Search for the cell housing the specified text and yield its [X, Y] center coordinate. 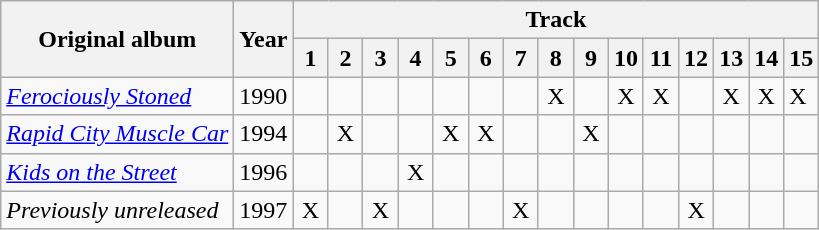
Original album [118, 39]
Year [264, 39]
1994 [264, 134]
Track [556, 20]
Rapid City Muscle Car [118, 134]
Previously unreleased [118, 210]
1996 [264, 172]
10 [626, 58]
2 [346, 58]
8 [556, 58]
Ferociously Stoned [118, 96]
13 [732, 58]
4 [416, 58]
6 [486, 58]
15 [802, 58]
14 [766, 58]
3 [380, 58]
12 [696, 58]
11 [660, 58]
7 [520, 58]
1 [310, 58]
9 [590, 58]
1997 [264, 210]
1990 [264, 96]
Kids on the Street [118, 172]
5 [450, 58]
